Extract the [x, y] coordinate from the center of the cell holding the provided text.  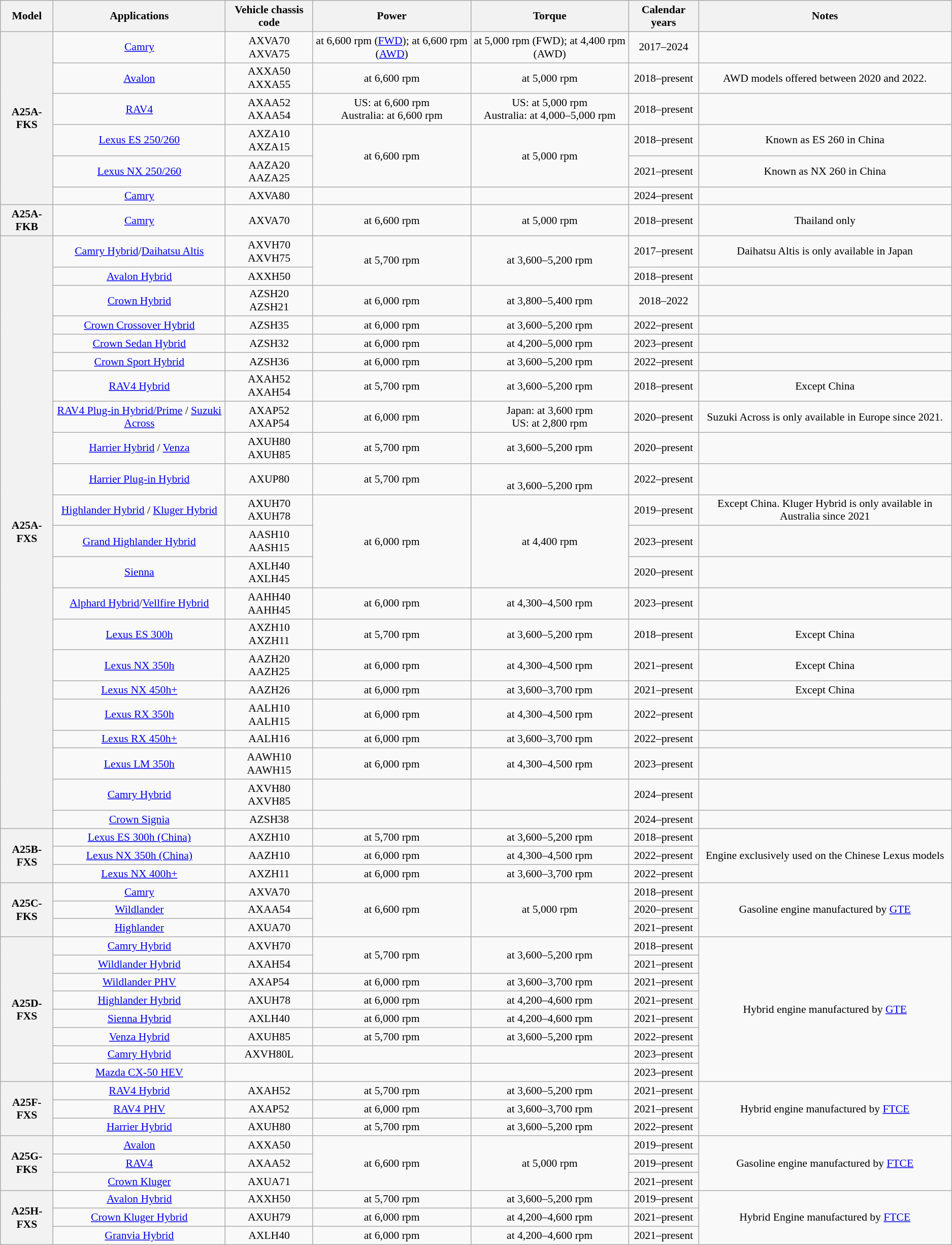
Crown Hybrid [139, 301]
Daihatsu Altis is only available in Japan [825, 252]
Except China. Kluger Hybrid is only available in Australia since 2021 [825, 510]
Alphard Hybrid/Vellfire Hybrid [139, 603]
Camry Hybrid/Daihatsu Altis [139, 252]
AXUA70 [269, 928]
AXUH80 [269, 1127]
Harrier Hybrid / Venza [139, 448]
AXZH10AXZH11 [269, 634]
AXAP52AXAP54 [269, 418]
Harrier Plug-in Hybrid [139, 480]
A25F-FXS [27, 1109]
Highlander Hybrid [139, 1001]
at 4,400 rpm [549, 541]
AAZH10 [269, 856]
at 4,200–5,000 rpm [549, 343]
AZSH20AZSH21 [269, 301]
Hybrid Engine manufactured by FTCE [825, 1217]
AXAH52AXAH54 [269, 386]
Suzuki Across is only available in Europe since 2021. [825, 418]
Venza Hybrid [139, 1037]
AXZA10AXZA15 [269, 140]
AXVA80 [269, 196]
A25A-FXS [27, 532]
AWD models offered between 2020 and 2022. [825, 78]
Lexus ES 250/260 [139, 140]
at 6,600 rpm (FWD); at 6,600 rpm (AWD) [392, 47]
Power [392, 16]
AXXA50AXXA55 [269, 78]
Crown Kluger [139, 1182]
Vehicle chassis code [269, 16]
AXAH52 [269, 1091]
AXUP80 [269, 480]
AXUH79 [269, 1218]
AXVH80L [269, 1055]
AAZH26 [269, 690]
Sienna Hybrid [139, 1018]
AXAP52 [269, 1109]
A25A-FKS [27, 118]
AZSH36 [269, 362]
Crown Kluger Hybrid [139, 1218]
AZSH32 [269, 343]
AXUH78 [269, 1001]
Thailand only [825, 220]
Calendar years [663, 16]
AXUA71 [269, 1182]
Applications [139, 16]
AAZA20AAZA25 [269, 172]
Wildlander [139, 910]
AALH10AALH15 [269, 714]
Notes [825, 16]
Lexus ES 300h (China) [139, 838]
AXVH70 [269, 946]
Gasoline engine manufactured by FTCE [825, 1163]
Gasoline engine manufactured by GTE [825, 910]
A25H-FXS [27, 1217]
Japan: at 3,600 rpmUS: at 2,800 rpm [549, 418]
Highlander Hybrid / Kluger Hybrid [139, 510]
AXVA70AXVA75 [269, 47]
AAHH40AAHH45 [269, 603]
at 3,800–5,400 rpm [549, 301]
Mazda CX-50 HEV [139, 1073]
Hybrid engine manufactured by GTE [825, 1010]
Lexus NX 250/260 [139, 172]
AXXA50 [269, 1145]
Lexus RX 350h [139, 714]
Engine exclusively used on the Chinese Lexus models [825, 855]
AXAA54 [269, 910]
A25B-FXS [27, 855]
Lexus ES 300h [139, 634]
AAWH10AAWH15 [269, 764]
Lexus NX 350h (China) [139, 856]
RAV4 Plug-in Hybrid/Prime / Suzuki Across [139, 418]
A25C-FKS [27, 910]
AXLH40AXLH45 [269, 572]
Known as NX 260 in China [825, 172]
Granvia Hybrid [139, 1236]
A25D-FXS [27, 1010]
Lexus NX 400h+ [139, 874]
AXVH80AXVH85 [269, 794]
AXAA52 [269, 1163]
Crown Sport Hybrid [139, 362]
AALH16 [269, 739]
US: at 6,600 rpmAustralia: at 6,600 rpm [392, 110]
Sienna [139, 572]
AXUH80AXUH85 [269, 448]
2017–present [663, 252]
A25A-FKB [27, 220]
AZSH35 [269, 326]
Crown Crossover Hybrid [139, 326]
AXAP54 [269, 982]
Known as ES 260 in China [825, 140]
Highlander [139, 928]
Torque [549, 16]
Wildlander Hybrid [139, 964]
AXAH54 [269, 964]
Crown Signia [139, 819]
Wildlander PHV [139, 982]
AXUH85 [269, 1037]
Lexus NX 450h+ [139, 690]
US: at 5,000 rpmAustralia: at 4,000–5,000 rpm [549, 110]
AXAA52AXAA54 [269, 110]
AZSH38 [269, 819]
Hybrid engine manufactured by FTCE [825, 1109]
Lexus LM 350h [139, 764]
AAZH20AAZH25 [269, 665]
A25G-FKS [27, 1163]
Lexus RX 450h+ [139, 739]
2018–2022 [663, 301]
Harrier Hybrid [139, 1127]
at 5,000 rpm (FWD); at 4,400 rpm (AWD) [549, 47]
Crown Sedan Hybrid [139, 343]
AXVH70AXVH75 [269, 252]
Lexus NX 350h [139, 665]
RAV4 PHV [139, 1109]
AXZH10 [269, 838]
2017–2024 [663, 47]
AXUH70AXUH78 [269, 510]
Grand Highlander Hybrid [139, 541]
AXZH11 [269, 874]
AASH10AASH15 [269, 541]
Model [27, 16]
